Output the [x, y] coordinate of the center of the cell containing the given text.  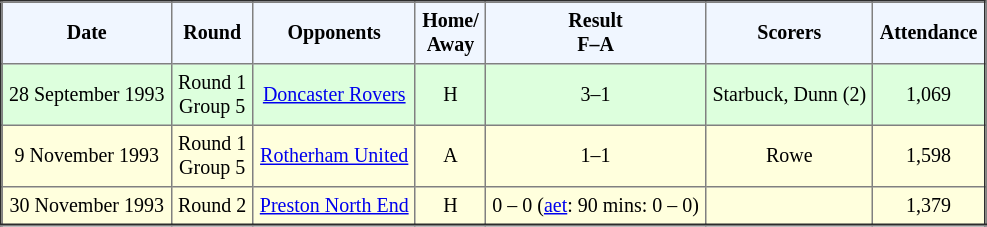
Home/Away [450, 33]
28 September 1993 [87, 95]
Date [87, 33]
Round [212, 33]
1,069 [929, 95]
0 – 0 (aet: 90 mins: 0 – 0) [596, 206]
Rowe [790, 156]
Scorers [790, 33]
Opponents [334, 33]
9 November 1993 [87, 156]
Starbuck, Dunn (2) [790, 95]
3–1 [596, 95]
Preston North End [334, 206]
Round 2 [212, 206]
Doncaster Rovers [334, 95]
1,598 [929, 156]
1,379 [929, 206]
Rotherham United [334, 156]
30 November 1993 [87, 206]
ResultF–A [596, 33]
1–1 [596, 156]
A [450, 156]
Attendance [929, 33]
